Pinpoint the cell where the given text exists, returning its [X, Y] midpoint coordinate. 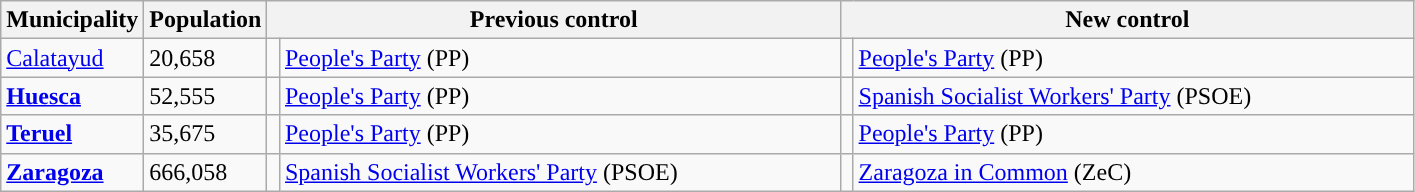
20,658 [206, 58]
35,675 [206, 134]
Teruel [72, 134]
New control [1127, 20]
Population [206, 20]
Huesca [72, 96]
Municipality [72, 20]
52,555 [206, 96]
Zaragoza in Common (ZeC) [1134, 172]
Previous control [554, 20]
666,058 [206, 172]
Zaragoza [72, 172]
Calatayud [72, 58]
